Provide the (x, y) coordinate of the cell's center where the given text is located.  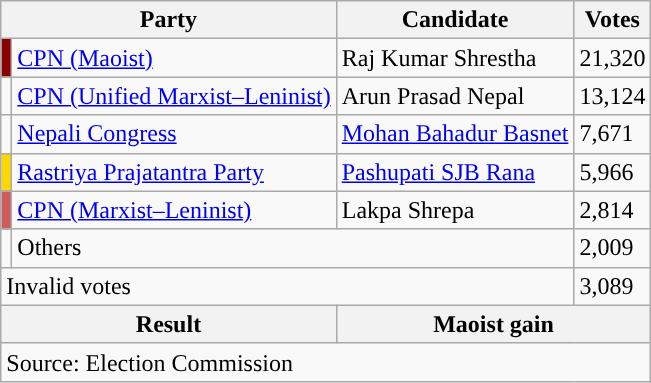
2,814 (612, 210)
2,009 (612, 248)
Arun Prasad Nepal (455, 96)
Source: Election Commission (326, 362)
CPN (Unified Marxist–Leninist) (174, 96)
Others (293, 248)
Raj Kumar Shrestha (455, 58)
Party (168, 20)
7,671 (612, 134)
CPN (Maoist) (174, 58)
Maoist gain (494, 324)
21,320 (612, 58)
5,966 (612, 172)
Pashupati SJB Rana (455, 172)
CPN (Marxist–Leninist) (174, 210)
Result (168, 324)
Rastriya Prajatantra Party (174, 172)
Lakpa Shrepa (455, 210)
Candidate (455, 20)
Votes (612, 20)
13,124 (612, 96)
3,089 (612, 286)
Nepali Congress (174, 134)
Invalid votes (288, 286)
Mohan Bahadur Basnet (455, 134)
